Output the [X, Y] coordinate of the center of the cell containing the given text.  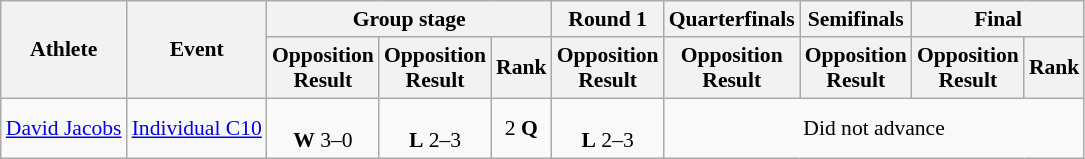
Individual C10 [197, 128]
Did not advance [874, 128]
W 3–0 [323, 128]
Final [998, 19]
Round 1 [608, 19]
Semifinals [856, 19]
Quarterfinals [732, 19]
David Jacobs [64, 128]
2 Q [522, 128]
Athlete [64, 50]
Group stage [410, 19]
Event [197, 50]
